Capture the cell that displays the provided text and extract its (X, Y) central coordinate. 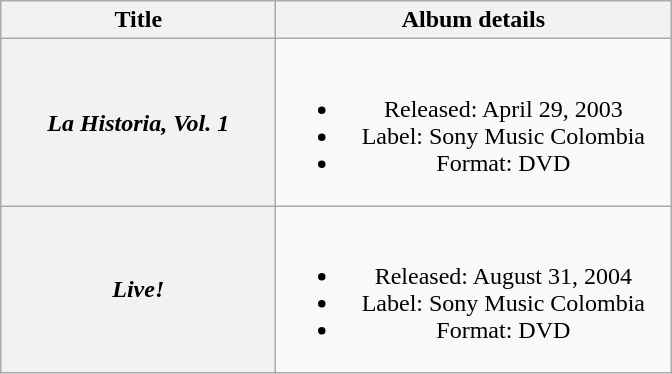
La Historia, Vol. 1 (138, 122)
Live! (138, 290)
Released: August 31, 2004Label: Sony Music ColombiaFormat: DVD (474, 290)
Album details (474, 20)
Released: April 29, 2003Label: Sony Music ColombiaFormat: DVD (474, 122)
Title (138, 20)
